For the text-containing cell, return its midpoint in (x, y) coordinate format. 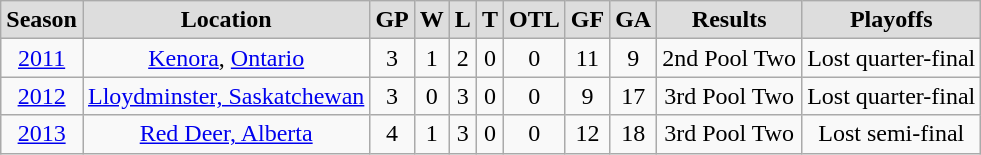
Playoffs (892, 20)
Red Deer, Alberta (226, 134)
T (490, 20)
18 (634, 134)
2013 (42, 134)
2 (462, 58)
Lloydminster, Saskatchewan (226, 96)
4 (392, 134)
Location (226, 20)
OTL (534, 20)
GP (392, 20)
11 (587, 58)
2011 (42, 58)
Season (42, 20)
Lost semi-final (892, 134)
17 (634, 96)
Results (730, 20)
12 (587, 134)
2nd Pool Two (730, 58)
Kenora, Ontario (226, 58)
W (432, 20)
L (462, 20)
GF (587, 20)
GA (634, 20)
2012 (42, 96)
